Output the (x, y) coordinate of the center of the cell containing the given text.  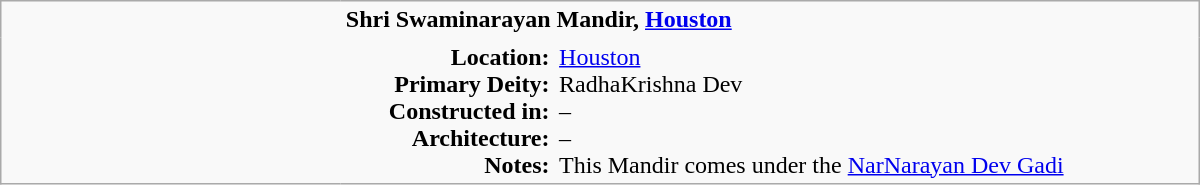
Location:Primary Deity:Constructed in:Architecture:Notes: (448, 110)
Houston RadhaKrishna Dev – – This Mandir comes under the NarNarayan Dev Gadi (876, 110)
Shri Swaminarayan Mandir, Houston (770, 20)
